From the cell containing the given text, extract its center point as (X, Y) coordinate. 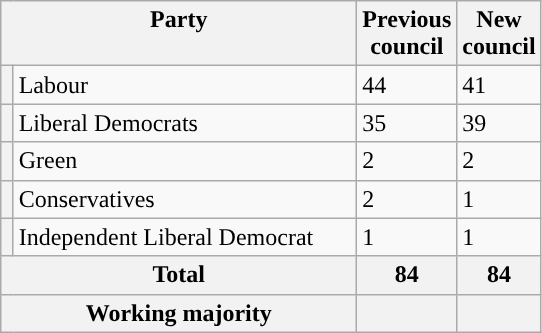
44 (407, 85)
39 (499, 123)
41 (499, 85)
Total (179, 275)
Labour (185, 85)
Liberal Democrats (185, 123)
Previous council (407, 34)
Green (185, 161)
Working majority (179, 313)
New council (499, 34)
Party (179, 34)
35 (407, 123)
Independent Liberal Democrat (185, 237)
Conservatives (185, 199)
